Identify which cell holds the provided text, then report its [X, Y] central coordinate. 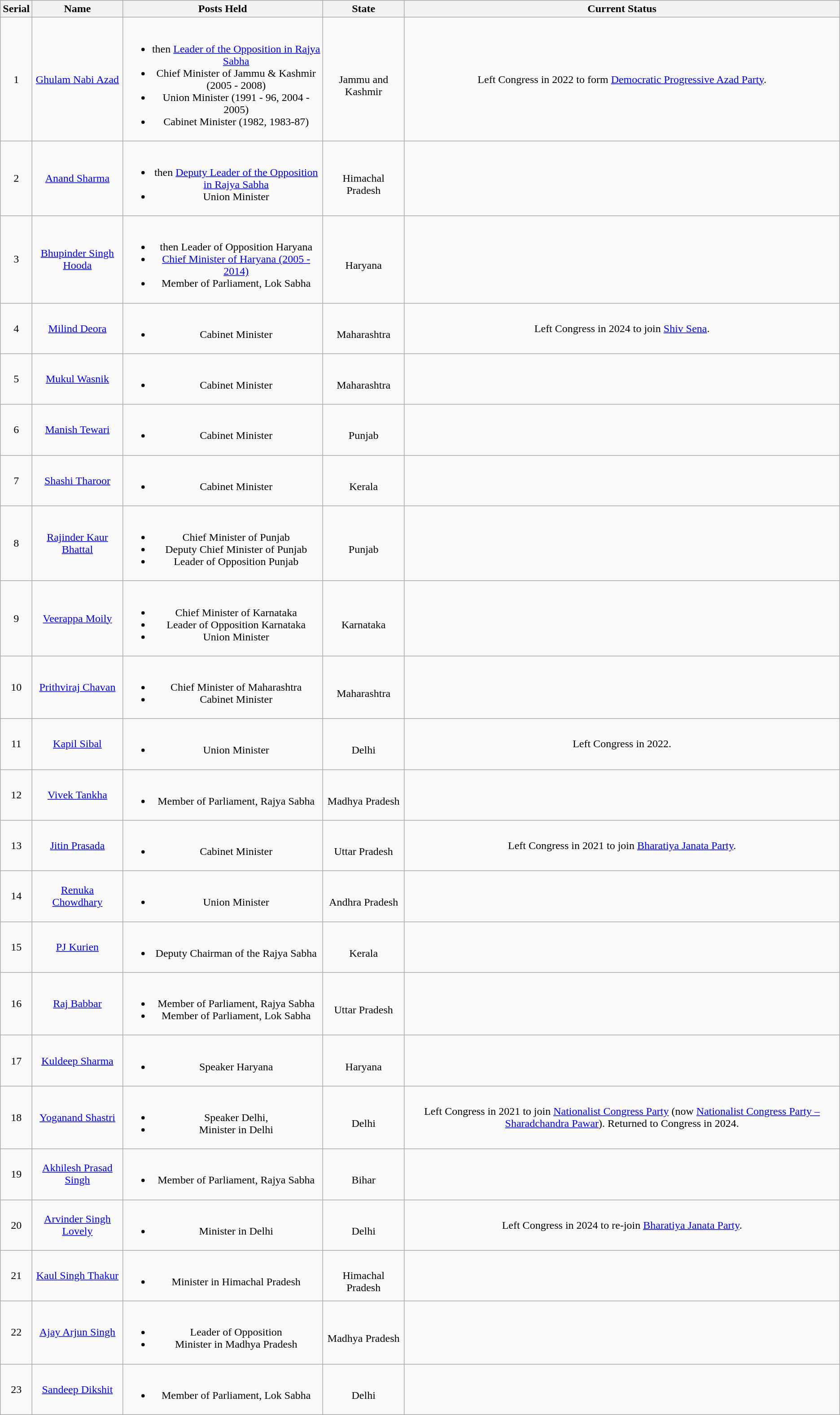
Veerappa Moily [77, 618]
Kapil Sibal [77, 744]
8 [16, 543]
Raj Babbar [77, 1004]
3 [16, 259]
7 [16, 480]
then Leader of Opposition HaryanaChief Minister of Haryana (2005 - 2014)Member of Parliament, Lok Sabha [223, 259]
1 [16, 79]
4 [16, 329]
21 [16, 1275]
Bhupinder Singh Hooda [77, 259]
Member of Parliament, Rajya SabhaMember of Parliament, Lok Sabha [223, 1004]
Serial [16, 9]
11 [16, 744]
Milind Deora [77, 329]
Speaker Haryana [223, 1061]
PJ Kurien [77, 947]
Jammu and Kashmir [363, 79]
16 [16, 1004]
Rajinder Kaur Bhattal [77, 543]
Posts Held [223, 9]
10 [16, 687]
12 [16, 794]
Ghulam Nabi Azad [77, 79]
Chief Minister of PunjabDeputy Chief Minister of PunjabLeader of Opposition Punjab [223, 543]
Shashi Tharoor [77, 480]
Left Congress in 2024 to join Shiv Sena. [622, 329]
Sandeep Dikshit [77, 1389]
19 [16, 1174]
Leader of OppositionMinister in Madhya Pradesh [223, 1332]
State [363, 9]
Minister in Himachal Pradesh [223, 1275]
then Deputy Leader of the Opposition in Rajya SabhaUnion Minister [223, 179]
Akhilesh Prasad Singh [77, 1174]
Anand Sharma [77, 179]
2 [16, 179]
5 [16, 379]
Jitin Prasada [77, 845]
22 [16, 1332]
Speaker Delhi,Minister in Delhi [223, 1117]
Ajay Arjun Singh [77, 1332]
Current Status [622, 9]
Deputy Chairman of the Rajya Sabha [223, 947]
Yoganand Shastri [77, 1117]
Chief Minister of KarnatakaLeader of Opposition KarnatakaUnion Minister [223, 618]
Left Congress in 2022 to form Democratic Progressive Azad Party. [622, 79]
9 [16, 618]
13 [16, 845]
23 [16, 1389]
Arvinder Singh Lovely [77, 1225]
Left Congress in 2021 to join Nationalist Congress Party (now Nationalist Congress Party – Sharadchandra Pawar). Returned to Congress in 2024. [622, 1117]
Prithviraj Chavan [77, 687]
Minister in Delhi [223, 1225]
Mukul Wasnik [77, 379]
Bihar [363, 1174]
Member of Parliament, Lok Sabha [223, 1389]
18 [16, 1117]
Karnataka [363, 618]
Chief Minister of MaharashtraCabinet Minister [223, 687]
14 [16, 897]
Kaul Singh Thakur [77, 1275]
Left Congress in 2021 to join Bharatiya Janata Party. [622, 845]
20 [16, 1225]
17 [16, 1061]
15 [16, 947]
Kuldeep Sharma [77, 1061]
Renuka Chowdhary [77, 897]
Left Congress in 2022. [622, 744]
Name [77, 9]
Manish Tewari [77, 430]
Vivek Tankha [77, 794]
6 [16, 430]
Left Congress in 2024 to re-join Bharatiya Janata Party. [622, 1225]
Andhra Pradesh [363, 897]
